Search for the cell housing the specified text and yield its [x, y] center coordinate. 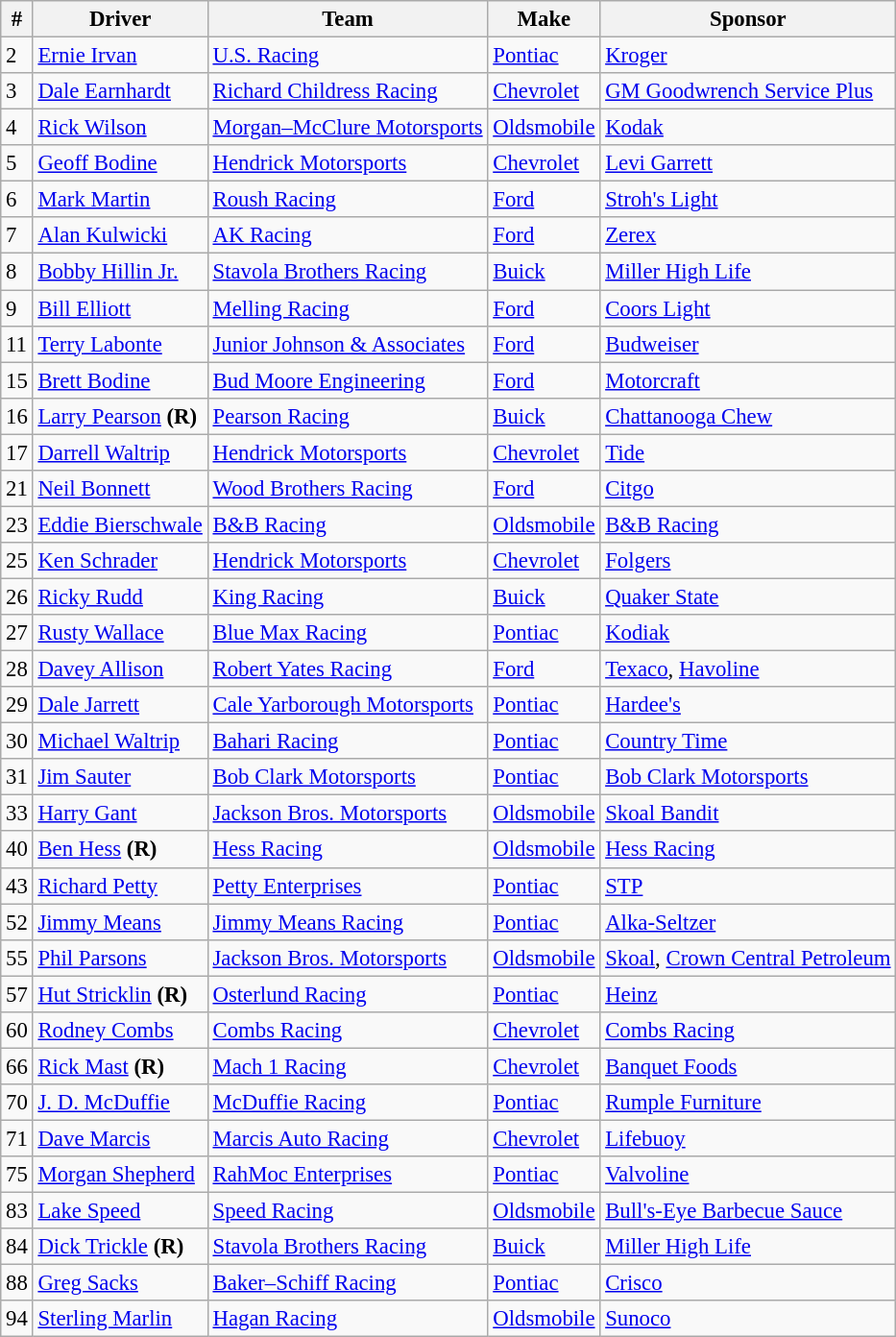
STP [748, 886]
Geoff Bodine [120, 163]
33 [17, 814]
Neil Bonnett [120, 489]
29 [17, 705]
Coors Light [748, 308]
Alka-Seltzer [748, 922]
Bull's-Eye Barbecue Sauce [748, 1211]
25 [17, 561]
7 [17, 235]
Country Time [748, 741]
17 [17, 452]
Larry Pearson (R) [120, 416]
Motorcraft [748, 380]
16 [17, 416]
Dick Trickle (R) [120, 1247]
11 [17, 344]
70 [17, 1103]
Ken Schrader [120, 561]
Richard Childress Racing [348, 91]
AK Racing [348, 235]
Levi Garrett [748, 163]
Stroh's Light [748, 200]
Make [544, 19]
Texaco, Havoline [748, 669]
Ben Hess (R) [120, 850]
Baker–Schiff Racing [348, 1283]
52 [17, 922]
26 [17, 596]
Dale Jarrett [120, 705]
Robert Yates Racing [348, 669]
40 [17, 850]
Banquet Foods [748, 1066]
# [17, 19]
Sunoco [748, 1319]
57 [17, 994]
Phil Parsons [120, 958]
Ernie Irvan [120, 56]
Richard Petty [120, 886]
Rodney Combs [120, 1031]
Skoal Bandit [748, 814]
Valvoline [748, 1175]
Jim Sauter [120, 777]
Tide [748, 452]
Rusty Wallace [120, 633]
9 [17, 308]
30 [17, 741]
GM Goodwrench Service Plus [748, 91]
Michael Waltrip [120, 741]
Wood Brothers Racing [348, 489]
Jimmy Means Racing [348, 922]
6 [17, 200]
Harry Gant [120, 814]
Hagan Racing [348, 1319]
94 [17, 1319]
Heinz [748, 994]
66 [17, 1066]
Terry Labonte [120, 344]
Hut Stricklin (R) [120, 994]
Rick Wilson [120, 128]
Sterling Marlin [120, 1319]
4 [17, 128]
Hardee's [748, 705]
Team [348, 19]
83 [17, 1211]
8 [17, 272]
Citgo [748, 489]
Morgan–McClure Motorsports [348, 128]
J. D. McDuffie [120, 1103]
60 [17, 1031]
21 [17, 489]
Crisco [748, 1283]
Kodiak [748, 633]
55 [17, 958]
Dave Marcis [120, 1138]
Bill Elliott [120, 308]
Petty Enterprises [348, 886]
Roush Racing [348, 200]
Speed Racing [348, 1211]
Kodak [748, 128]
Brett Bodine [120, 380]
Osterlund Racing [348, 994]
Budweiser [748, 344]
Kroger [748, 56]
RahMoc Enterprises [348, 1175]
23 [17, 524]
15 [17, 380]
Bud Moore Engineering [348, 380]
84 [17, 1247]
U.S. Racing [348, 56]
Rumple Furniture [748, 1103]
Lake Speed [120, 1211]
McDuffie Racing [348, 1103]
Marcis Auto Racing [348, 1138]
3 [17, 91]
28 [17, 669]
King Racing [348, 596]
Morgan Shepherd [120, 1175]
31 [17, 777]
Blue Max Racing [348, 633]
Folgers [748, 561]
Bahari Racing [348, 741]
Pearson Racing [348, 416]
Darrell Waltrip [120, 452]
Mark Martin [120, 200]
43 [17, 886]
Zerex [748, 235]
Driver [120, 19]
Jimmy Means [120, 922]
Alan Kulwicki [120, 235]
Melling Racing [348, 308]
88 [17, 1283]
2 [17, 56]
Bobby Hillin Jr. [120, 272]
Quaker State [748, 596]
75 [17, 1175]
Davey Allison [120, 669]
5 [17, 163]
Junior Johnson & Associates [348, 344]
Ricky Rudd [120, 596]
71 [17, 1138]
Eddie Bierschwale [120, 524]
Lifebuoy [748, 1138]
Mach 1 Racing [348, 1066]
Sponsor [748, 19]
Cale Yarborough Motorsports [348, 705]
Skoal, Crown Central Petroleum [748, 958]
Rick Mast (R) [120, 1066]
Greg Sacks [120, 1283]
Chattanooga Chew [748, 416]
Dale Earnhardt [120, 91]
27 [17, 633]
